Detect which cell encompasses the target text, then output its [x, y] center coordinate. 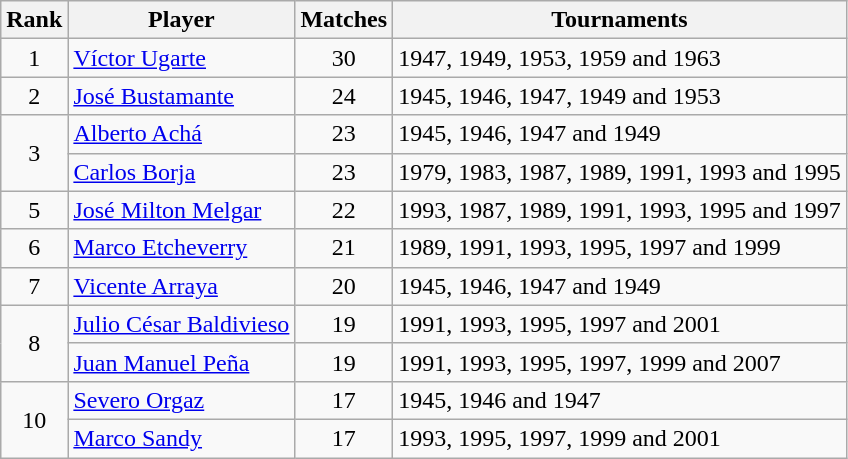
2 [34, 96]
3 [34, 153]
22 [344, 210]
5 [34, 210]
6 [34, 248]
Matches [344, 20]
21 [344, 248]
Carlos Borja [182, 172]
Player [182, 20]
10 [34, 419]
1991, 1993, 1995, 1997 and 2001 [620, 324]
7 [34, 286]
1945, 1946, 1947, 1949 and 1953 [620, 96]
20 [344, 286]
30 [344, 58]
1991, 1993, 1995, 1997, 1999 and 2007 [620, 362]
1947, 1949, 1953, 1959 and 1963 [620, 58]
1 [34, 58]
José Bustamante [182, 96]
Vicente Arraya [182, 286]
Juan Manuel Peña [182, 362]
Julio César Baldivieso [182, 324]
1993, 1987, 1989, 1991, 1993, 1995 and 1997 [620, 210]
Severo Orgaz [182, 400]
Alberto Achá [182, 134]
Rank [34, 20]
José Milton Melgar [182, 210]
1993, 1995, 1997, 1999 and 2001 [620, 438]
Tournaments [620, 20]
8 [34, 343]
Marco Etcheverry [182, 248]
Marco Sandy [182, 438]
24 [344, 96]
1979, 1983, 1987, 1989, 1991, 1993 and 1995 [620, 172]
Víctor Ugarte [182, 58]
1945, 1946 and 1947 [620, 400]
1989, 1991, 1993, 1995, 1997 and 1999 [620, 248]
